Detect which cell encompasses the target text, then output its (X, Y) center coordinate. 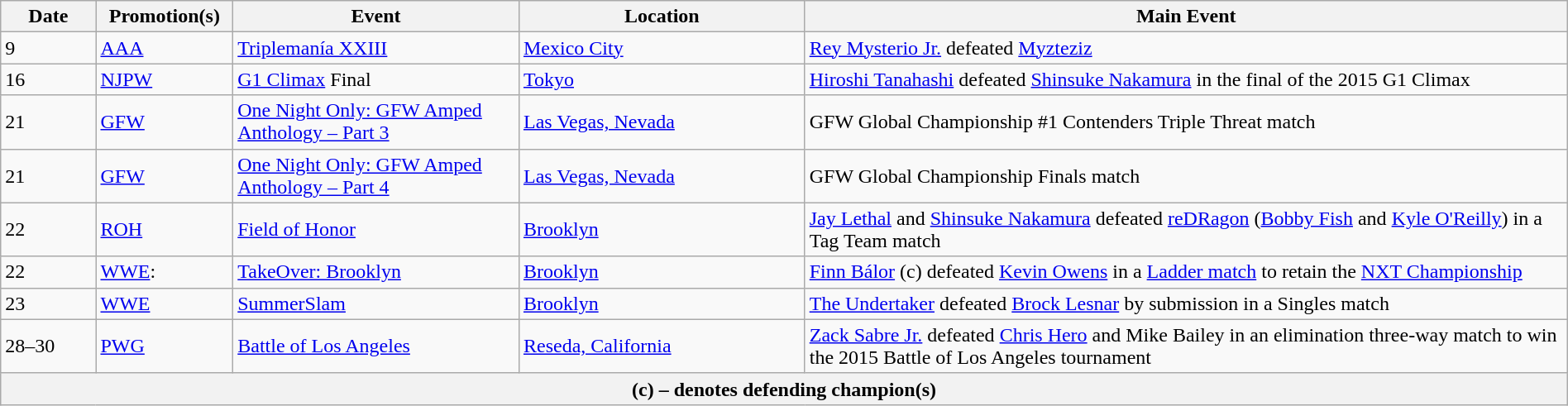
Hiroshi Tanahashi defeated Shinsuke Nakamura in the final of the 2015 G1 Climax (1186, 79)
Field of Honor (376, 230)
Rey Mysterio Jr. defeated Myzteziz (1186, 48)
NJPW (165, 79)
Jay Lethal and Shinsuke Nakamura defeated reDRagon (Bobby Fish and Kyle O'Reilly) in a Tag Team match (1186, 230)
28–30 (48, 346)
16 (48, 79)
ROH (165, 230)
Zack Sabre Jr. defeated Chris Hero and Mike Bailey in an elimination three-way match to win the 2015 Battle of Los Angeles tournament (1186, 346)
One Night Only: GFW Amped Anthology – Part 3 (376, 122)
Battle of Los Angeles (376, 346)
AAA (165, 48)
One Night Only: GFW Amped Anthology – Part 4 (376, 175)
WWE (165, 303)
The Undertaker defeated Brock Lesnar by submission in a Singles match (1186, 303)
23 (48, 303)
WWE: (165, 272)
SummerSlam (376, 303)
Event (376, 17)
Main Event (1186, 17)
(c) – denotes defending champion(s) (784, 389)
GFW Global Championship #1 Contenders Triple Threat match (1186, 122)
Promotion(s) (165, 17)
Triplemanía XXIII (376, 48)
Location (662, 17)
Reseda, California (662, 346)
TakeOver: Brooklyn (376, 272)
PWG (165, 346)
Tokyo (662, 79)
G1 Climax Final (376, 79)
Date (48, 17)
GFW Global Championship Finals match (1186, 175)
9 (48, 48)
Finn Bálor (c) defeated Kevin Owens in a Ladder match to retain the NXT Championship (1186, 272)
Mexico City (662, 48)
